Provide the (x, y) coordinate of the cell's center where the given text is located.  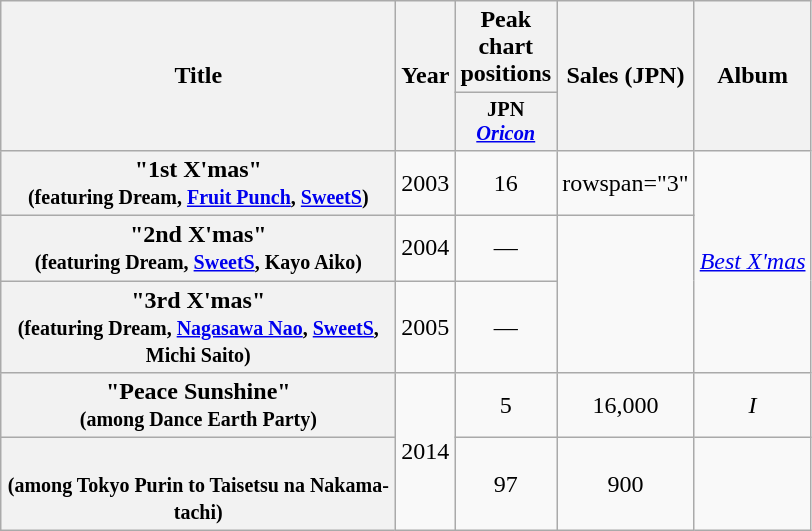
900 (626, 484)
2014 (426, 452)
"3rd X'mas"(featuring Dream, Nagasawa Nao, SweetS, Michi Saito) (198, 327)
16 (506, 182)
Title (198, 76)
(among Tokyo Purin to Taisetsu na Nakama-tachi) (198, 484)
97 (506, 484)
Year (426, 76)
rowspan="3" (626, 182)
5 (506, 406)
"1st X'mas"(featuring Dream, Fruit Punch, SweetS) (198, 182)
2003 (426, 182)
Best X'mas (752, 261)
Sales (JPN) (626, 76)
2005 (426, 327)
JPN Oricon (506, 122)
2004 (426, 248)
"2nd X'mas"(featuring Dream, SweetS, Kayo Aiko) (198, 248)
Album (752, 76)
Peak chart positions (506, 47)
I (752, 406)
"Peace Sunshine" (among Dance Earth Party) (198, 406)
16,000 (626, 406)
